Detect which cell encompasses the target text, then output its (X, Y) center coordinate. 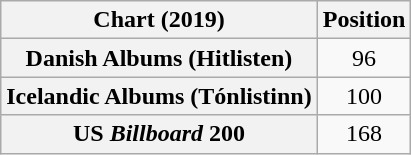
Danish Albums (Hitlisten) (159, 58)
US Billboard 200 (159, 134)
100 (364, 96)
96 (364, 58)
Position (364, 20)
168 (364, 134)
Icelandic Albums (Tónlistinn) (159, 96)
Chart (2019) (159, 20)
